Capture the cell that displays the provided text and extract its [x, y] central coordinate. 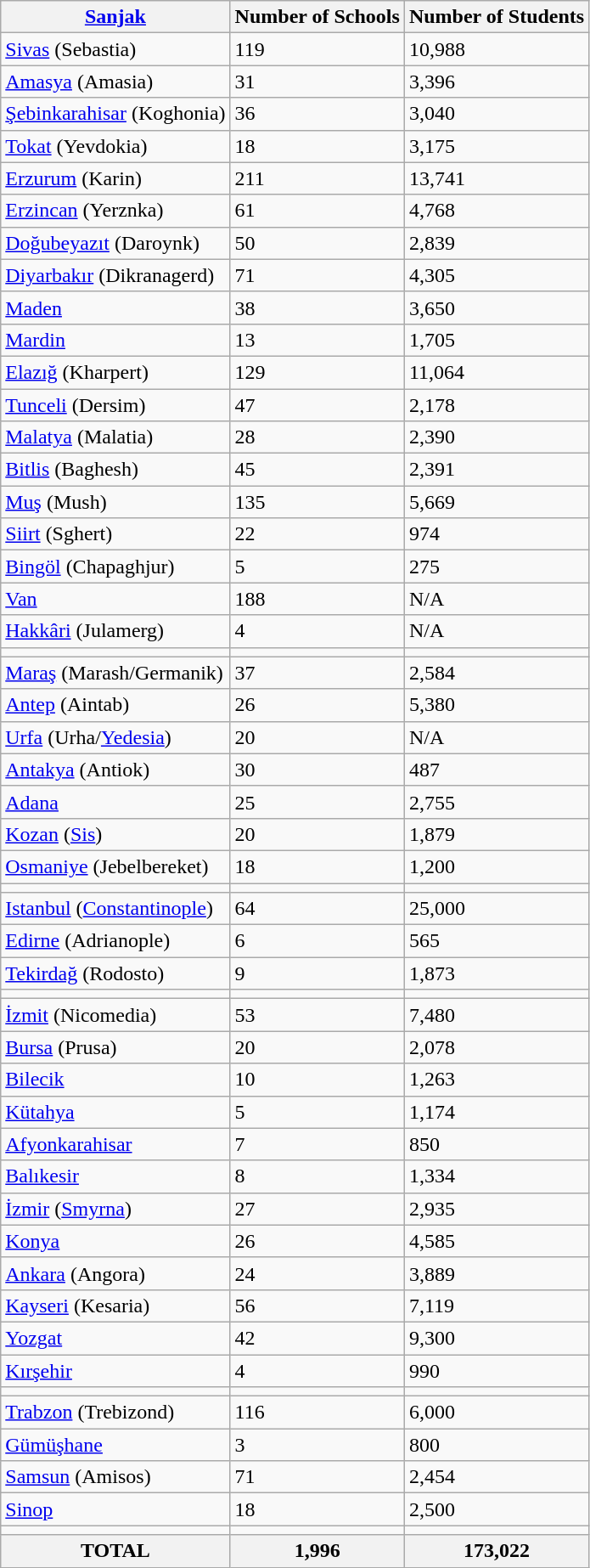
1,200 [496, 866]
31 [317, 82]
4,768 [496, 211]
3,040 [496, 114]
6 [317, 941]
Number of Schools [317, 17]
53 [317, 1015]
Number of Students [496, 17]
9 [317, 973]
Mardin [115, 340]
3,889 [496, 1273]
İzmir (Smyrna) [115, 1209]
25,000 [496, 909]
Adana [115, 802]
Tunceli (Dersim) [115, 405]
974 [496, 534]
129 [317, 372]
275 [496, 567]
Gümüşhane [115, 1445]
1,879 [496, 834]
Elazığ (Kharpert) [115, 372]
45 [317, 470]
30 [317, 770]
Maraş (Marash/Germanik) [115, 673]
Erzurum (Karin) [115, 178]
42 [317, 1338]
13,741 [496, 178]
Osmaniye (Jebelbereket) [115, 866]
3,175 [496, 146]
64 [317, 909]
7,480 [496, 1015]
2,391 [496, 470]
5,669 [496, 502]
135 [317, 502]
119 [317, 49]
13 [317, 340]
Hakkâri (Julamerg) [115, 631]
6,000 [496, 1413]
800 [496, 1445]
Antakya (Antiok) [115, 770]
1,996 [317, 1551]
Bilecik [115, 1080]
Diyarbakır (Dikranagerd) [115, 275]
7 [317, 1144]
2,500 [496, 1509]
Bitlis (Baghesh) [115, 470]
Kırşehir [115, 1370]
Siirt (Sghert) [115, 534]
Yozgat [115, 1338]
Amasya (Amasia) [115, 82]
Bingöl (Chapaghjur) [115, 567]
22 [317, 534]
61 [317, 211]
Muş (Mush) [115, 502]
9,300 [496, 1338]
Antep (Aintab) [115, 705]
Kayseri (Kesaria) [115, 1306]
10,988 [496, 49]
47 [317, 405]
1,334 [496, 1176]
Tekirdağ (Rodosto) [115, 973]
38 [317, 307]
7,119 [496, 1306]
4,305 [496, 275]
990 [496, 1370]
28 [317, 437]
8 [317, 1176]
Malatya (Malatia) [115, 437]
1,705 [496, 340]
2,178 [496, 405]
27 [317, 1209]
Afyonkarahisar [115, 1144]
24 [317, 1273]
37 [317, 673]
TOTAL [115, 1551]
Samsun (Amisos) [115, 1477]
3,650 [496, 307]
3 [317, 1445]
Ankara (Angora) [115, 1273]
Van [115, 599]
2,454 [496, 1477]
850 [496, 1144]
1,873 [496, 973]
173,022 [496, 1551]
2,390 [496, 437]
Sanjak [115, 17]
565 [496, 941]
İzmit (Nicomedia) [115, 1015]
Trabzon (Trebizond) [115, 1413]
188 [317, 599]
2,078 [496, 1047]
50 [317, 243]
Konya [115, 1241]
1,263 [496, 1080]
5,380 [496, 705]
Erzincan (Yerznka) [115, 211]
Balıkesir [115, 1176]
Kozan (Sis) [115, 834]
487 [496, 770]
Maden [115, 307]
Şebinkarahisar (Koghonia) [115, 114]
25 [317, 802]
Istanbul (Constantinople) [115, 909]
Urfa (Urha/Yedesia) [115, 737]
36 [317, 114]
11,064 [496, 372]
2,584 [496, 673]
Bursa (Prusa) [115, 1047]
4,585 [496, 1241]
116 [317, 1413]
Sinop [115, 1509]
56 [317, 1306]
3,396 [496, 82]
211 [317, 178]
Kütahya [115, 1112]
2,935 [496, 1209]
10 [317, 1080]
Edirne (Adrianople) [115, 941]
Doğubeyazıt (Daroynk) [115, 243]
Tokat (Yevdokia) [115, 146]
Sivas (Sebastia) [115, 49]
2,755 [496, 802]
2,839 [496, 243]
1,174 [496, 1112]
